Extract the (X, Y) coordinate from the center of the cell holding the provided text.  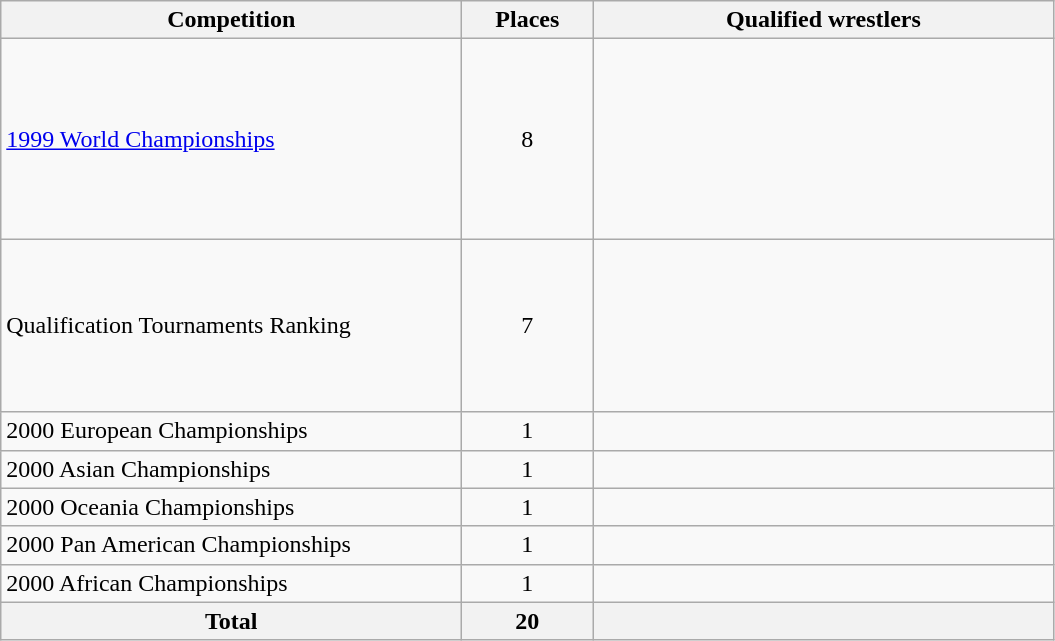
2000 Oceania Championships (232, 507)
2000 African Championships (232, 583)
2000 European Championships (232, 431)
Total (232, 621)
2000 Asian Championships (232, 469)
Qualified wrestlers (824, 20)
20 (528, 621)
7 (528, 326)
Competition (232, 20)
Places (528, 20)
8 (528, 139)
Qualification Tournaments Ranking (232, 326)
2000 Pan American Championships (232, 545)
1999 World Championships (232, 139)
